Determine the (x, y) coordinate at the center of the cell enclosing the given text.  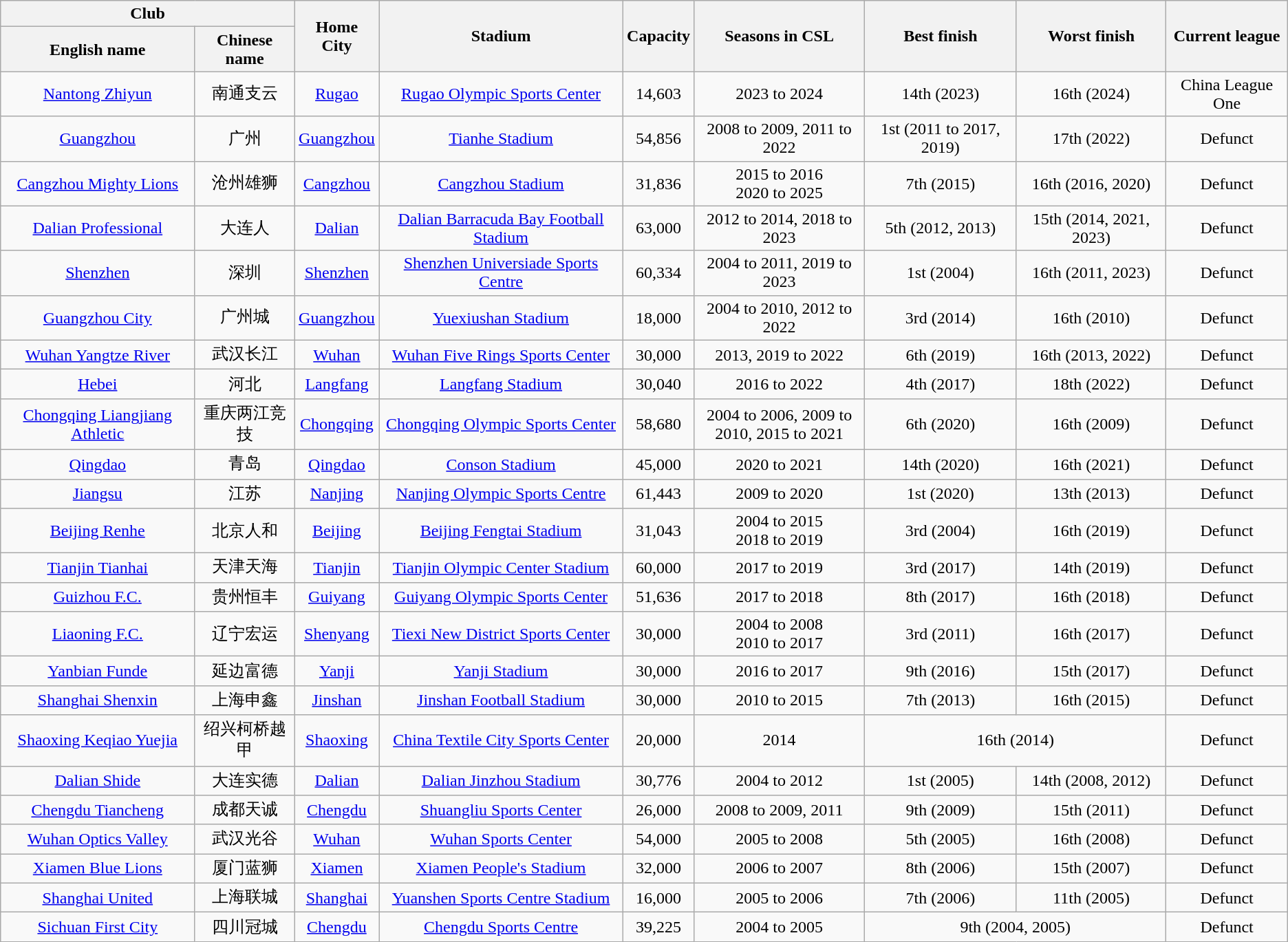
Yanji (336, 672)
2017 to 2018 (780, 597)
4th (2017) (941, 384)
31,043 (659, 531)
2012 to 2014, 2018 to 2023 (780, 228)
2004 to 2006, 2009 to2010, 2015 to 2021 (780, 424)
2023 to 2024 (780, 94)
2013, 2019 to 2022 (780, 355)
Rugao (336, 94)
Current league (1227, 36)
2004 to 2005 (780, 928)
2004 to 2011, 2019 to 2023 (780, 272)
1st (2011 to 2017, 2019) (941, 139)
Cangzhou (336, 183)
Tianjin (336, 568)
16th (2013, 2022) (1091, 355)
2009 to 2020 (780, 494)
四川冠城 (245, 928)
广州城 (245, 318)
9th (2004, 2005) (1016, 928)
Chengdu Tiancheng (98, 811)
2006 to 2007 (780, 868)
1st (2020) (941, 494)
30,776 (659, 780)
15th (2011) (1091, 811)
Capacity (659, 36)
63,000 (659, 228)
16th (2019) (1091, 531)
Worst finish (1091, 36)
39,225 (659, 928)
武汉光谷 (245, 839)
Hebei (98, 384)
Rugao Olympic Sports Center (501, 94)
Xiamen Blue Lions (98, 868)
20,000 (659, 740)
China Textile City Sports Center (501, 740)
贵州恒丰 (245, 597)
English name (98, 50)
Yuanshen Sports Centre Stadium (501, 897)
Langfang Stadium (501, 384)
Xiamen People's Stadium (501, 868)
大连人 (245, 228)
Shanghai (336, 897)
大连实德 (245, 780)
辽宁宏运 (245, 634)
61,443 (659, 494)
13th (2013) (1091, 494)
Yanbian Funde (98, 672)
Stadium (501, 36)
8th (2017) (941, 597)
2017 to 2019 (780, 568)
Tianjin Olympic Center Stadium (501, 568)
26,000 (659, 811)
Wuhan Yangtze River (98, 355)
Sichuan First City (98, 928)
2016 to 2017 (780, 672)
45,000 (659, 464)
深圳 (245, 272)
Dalian Shide (98, 780)
2008 to 2009, 2011 to 2022 (780, 139)
18,000 (659, 318)
Wuhan Optics Valley (98, 839)
Jinshan (336, 700)
15th (2017) (1091, 672)
Nantong Zhiyun (98, 94)
2004 to 2012 (780, 780)
Conson Stadium (501, 464)
16th (2016, 2020) (1091, 183)
Best finish (941, 36)
15th (2007) (1091, 868)
武汉长江 (245, 355)
Beijing (336, 531)
Nanjing Olympic Sports Centre (501, 494)
Home City (336, 36)
9th (2009) (941, 811)
上海申鑫 (245, 700)
3rd (2011) (941, 634)
青岛 (245, 464)
2010 to 2015 (780, 700)
Tianjin Tianhai (98, 568)
河北 (245, 384)
Guiyang Olympic Sports Center (501, 597)
Yanji Stadium (501, 672)
Guangzhou City (98, 318)
Shanghai Shenxin (98, 700)
Shaoxing (336, 740)
上海联城 (245, 897)
天津天海 (245, 568)
1st (2005) (941, 780)
Dalian Jinzhou Stadium (501, 780)
3rd (2014) (941, 318)
Chongqing (336, 424)
2004 to 20152018 to 2019 (780, 531)
16th (2015) (1091, 700)
Cangzhou Mighty Lions (98, 183)
7th (2015) (941, 183)
6th (2019) (941, 355)
Beijing Renhe (98, 531)
14th (2019) (1091, 568)
2004 to 20082010 to 2017 (780, 634)
3rd (2017) (941, 568)
54,000 (659, 839)
16th (2010) (1091, 318)
广州 (245, 139)
2020 to 2021 (780, 464)
Chongqing Liangjiang Athletic (98, 424)
Dalian Barracuda Bay Football Stadium (501, 228)
7th (2013) (941, 700)
Wuhan Sports Center (501, 839)
5th (2005) (941, 839)
16th (2011, 2023) (1091, 272)
6th (2020) (941, 424)
2004 to 2010, 2012 to 2022 (780, 318)
Nanjing (336, 494)
16,000 (659, 897)
2015 to 20162020 to 2025 (780, 183)
7th (2006) (941, 897)
成都天诚 (245, 811)
1st (2004) (941, 272)
14th (2020) (941, 464)
16th (2017) (1091, 634)
30,040 (659, 384)
16th (2009) (1091, 424)
17th (2022) (1091, 139)
Club (148, 14)
Tianhe Stadium (501, 139)
16th (2014) (1016, 740)
Guizhou F.C. (98, 597)
11th (2005) (1091, 897)
Cangzhou Stadium (501, 183)
Shenzhen Universiade Sports Centre (501, 272)
9th (2016) (941, 672)
南通支云 (245, 94)
重庆两江竞技 (245, 424)
18th (2022) (1091, 384)
Chongqing Olympic Sports Center (501, 424)
北京人和 (245, 531)
16th (2021) (1091, 464)
Beijing Fengtai Stadium (501, 531)
14th (2023) (941, 94)
14,603 (659, 94)
16th (2018) (1091, 597)
60,000 (659, 568)
8th (2006) (941, 868)
3rd (2004) (941, 531)
31,836 (659, 183)
58,680 (659, 424)
16th (2008) (1091, 839)
Yuexiushan Stadium (501, 318)
Jinshan Football Stadium (501, 700)
Seasons in CSL (780, 36)
54,856 (659, 139)
Dalian Professional (98, 228)
Guiyang (336, 597)
China League One (1227, 94)
厦门蓝狮 (245, 868)
32,000 (659, 868)
Langfang (336, 384)
2008 to 2009, 2011 (780, 811)
Liaoning F.C. (98, 634)
2005 to 2006 (780, 897)
绍兴柯桥越甲 (245, 740)
16th (2024) (1091, 94)
51,636 (659, 597)
Shenyang (336, 634)
Shanghai United (98, 897)
Tiexi New District Sports Center (501, 634)
Shaoxing Keqiao Yuejia (98, 740)
Chinese name (245, 50)
延边富德 (245, 672)
沧州雄狮 (245, 183)
Xiamen (336, 868)
2016 to 2022 (780, 384)
Jiangsu (98, 494)
60,334 (659, 272)
2014 (780, 740)
2005 to 2008 (780, 839)
Wuhan Five Rings Sports Center (501, 355)
江苏 (245, 494)
14th (2008, 2012) (1091, 780)
5th (2012, 2013) (941, 228)
Chengdu Sports Centre (501, 928)
Shuangliu Sports Center (501, 811)
15th (2014, 2021, 2023) (1091, 228)
